Scan for the cell matching the given text and deliver its [X, Y] coordinate at center. 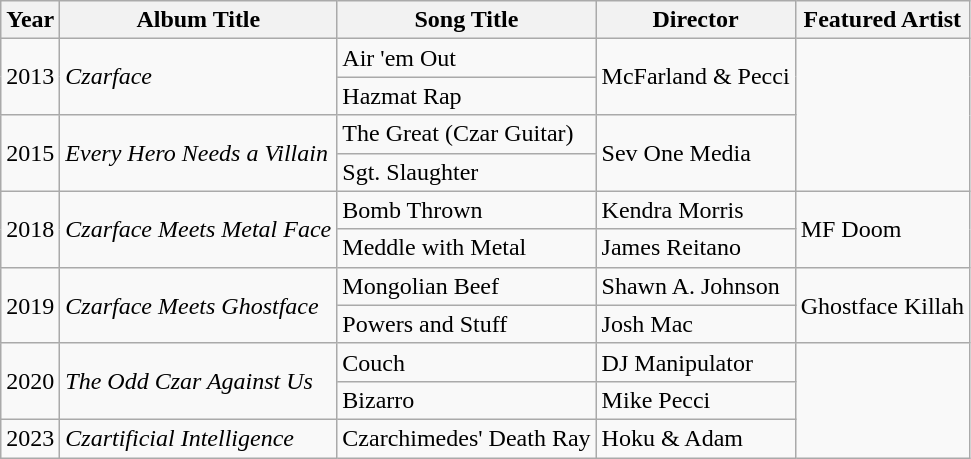
2020 [30, 381]
Sev One Media [696, 153]
Sgt. Slaughter [466, 172]
Czarchimedes' Death Ray [466, 438]
Album Title [198, 20]
The Great (Czar Guitar) [466, 134]
2023 [30, 438]
Bizarro [466, 400]
Hazmat Rap [466, 96]
MF Doom [882, 229]
Czarface Meets Ghostface [198, 305]
2015 [30, 153]
Kendra Morris [696, 210]
Bomb Thrown [466, 210]
Czartificial Intelligence [198, 438]
Ghostface Killah [882, 305]
Couch [466, 362]
Powers and Stuff [466, 324]
Czarface [198, 77]
Song Title [466, 20]
Czarface Meets Metal Face [198, 229]
Hoku & Adam [696, 438]
2019 [30, 305]
Shawn A. Johnson [696, 286]
Year [30, 20]
DJ Manipulator [696, 362]
Director [696, 20]
2018 [30, 229]
The Odd Czar Against Us [198, 381]
Mongolian Beef [466, 286]
Josh Mac [696, 324]
Mike Pecci [696, 400]
Meddle with Metal [466, 248]
McFarland & Pecci [696, 77]
Every Hero Needs a Villain [198, 153]
Air 'em Out [466, 58]
2013 [30, 77]
James Reitano [696, 248]
Featured Artist [882, 20]
